Detect which cell encompasses the target text, then output its (x, y) center coordinate. 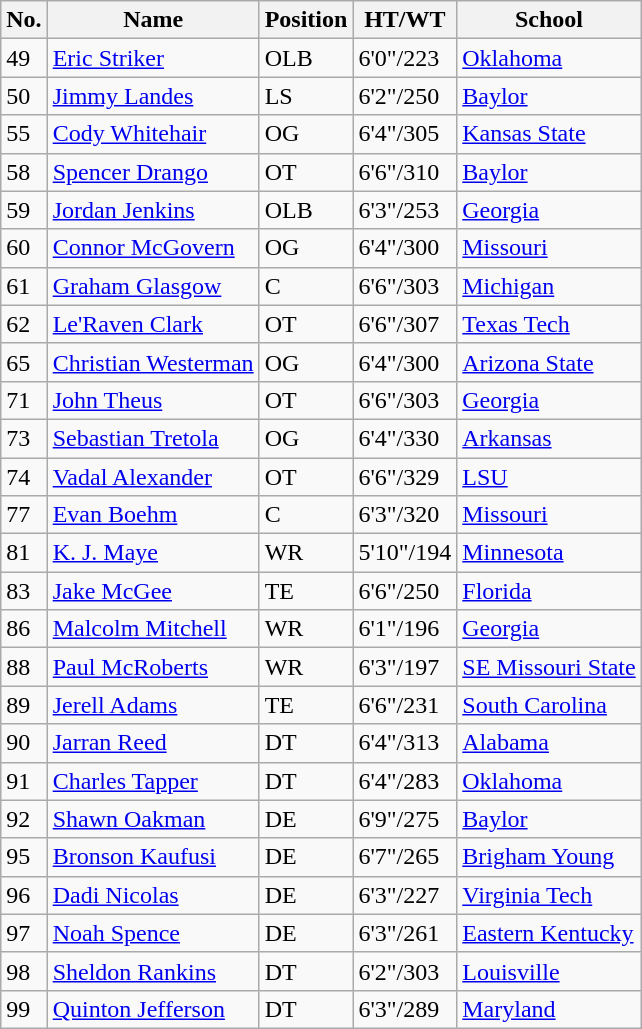
61 (24, 286)
6'3"/197 (405, 667)
Position (306, 20)
6'6"/307 (405, 324)
Connor McGovern (153, 248)
6'6"/310 (405, 172)
Eric Striker (153, 58)
Malcolm Mitchell (153, 629)
6'3"/320 (405, 515)
77 (24, 515)
Christian Westerman (153, 362)
Name (153, 20)
HT/WT (405, 20)
58 (24, 172)
49 (24, 58)
6'0"/223 (405, 58)
Eastern Kentucky (549, 933)
Florida (549, 591)
Cody Whitehair (153, 134)
59 (24, 210)
6'4"/330 (405, 438)
6'9"/275 (405, 819)
Sebastian Tretola (153, 438)
6'3"/289 (405, 1009)
65 (24, 362)
98 (24, 971)
Virginia Tech (549, 895)
Shawn Oakman (153, 819)
60 (24, 248)
South Carolina (549, 705)
Minnesota (549, 553)
Michigan (549, 286)
6'3"/253 (405, 210)
Bronson Kaufusi (153, 857)
81 (24, 553)
99 (24, 1009)
Charles Tapper (153, 781)
Evan Boehm (153, 515)
K. J. Maye (153, 553)
6'6"/250 (405, 591)
Kansas State (549, 134)
71 (24, 400)
6'4"/283 (405, 781)
6'3"/261 (405, 933)
6'3"/227 (405, 895)
Brigham Young (549, 857)
86 (24, 629)
6'6"/329 (405, 477)
Jerell Adams (153, 705)
74 (24, 477)
97 (24, 933)
6'6"/231 (405, 705)
6'2"/250 (405, 96)
55 (24, 134)
5'10"/194 (405, 553)
Arizona State (549, 362)
Maryland (549, 1009)
SE Missouri State (549, 667)
LS (306, 96)
Jake McGee (153, 591)
Arkansas (549, 438)
Jordan Jenkins (153, 210)
91 (24, 781)
6'4"/305 (405, 134)
No. (24, 20)
LSU (549, 477)
6'4"/313 (405, 743)
Le'Raven Clark (153, 324)
Graham Glasgow (153, 286)
Spencer Drango (153, 172)
Vadal Alexander (153, 477)
Jimmy Landes (153, 96)
90 (24, 743)
62 (24, 324)
6'2"/303 (405, 971)
Jarran Reed (153, 743)
Sheldon Rankins (153, 971)
83 (24, 591)
Texas Tech (549, 324)
73 (24, 438)
Louisville (549, 971)
John Theus (153, 400)
Quinton Jefferson (153, 1009)
Dadi Nicolas (153, 895)
96 (24, 895)
6'7"/265 (405, 857)
92 (24, 819)
95 (24, 857)
50 (24, 96)
88 (24, 667)
School (549, 20)
6'1"/196 (405, 629)
Noah Spence (153, 933)
89 (24, 705)
Paul McRoberts (153, 667)
Alabama (549, 743)
